Capture the cell that displays the provided text and extract its (x, y) central coordinate. 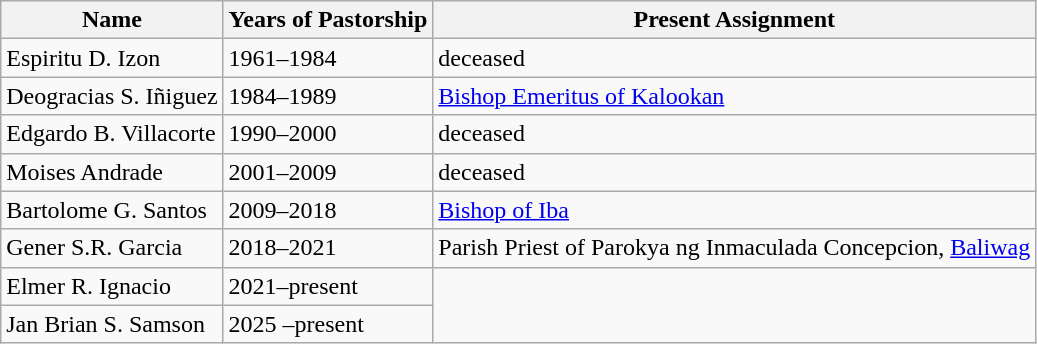
Moises Andrade (112, 172)
2025 –present (328, 324)
Years of Pastorship (328, 20)
Bishop Emeritus of Kalookan (734, 96)
Jan Brian S. Samson (112, 324)
2018–2021 (328, 248)
Gener S.R. Garcia (112, 248)
Espiritu D. Izon (112, 58)
2001–2009 (328, 172)
1984–1989 (328, 96)
Name (112, 20)
1990–2000 (328, 134)
Bishop of Iba (734, 210)
Edgardo B. Villacorte (112, 134)
1961–1984 (328, 58)
Present Assignment (734, 20)
Elmer R. Ignacio (112, 286)
Deogracias S. Iñiguez (112, 96)
2021–present (328, 286)
2009–2018 (328, 210)
Parish Priest of Parokya ng Inmaculada Concepcion, Baliwag (734, 248)
Bartolome G. Santos (112, 210)
